Capture the cell that displays the provided text and extract its [x, y] central coordinate. 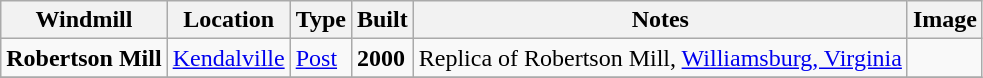
Type [320, 20]
Built [382, 20]
2000 [382, 58]
Replica of Robertson Mill, Williamsburg, Virginia [660, 58]
Location [228, 20]
Windmill [84, 20]
Notes [660, 20]
Post [320, 58]
Robertson Mill [84, 58]
Image [944, 20]
Kendalville [228, 58]
